Detect which cell encompasses the target text, then output its [x, y] center coordinate. 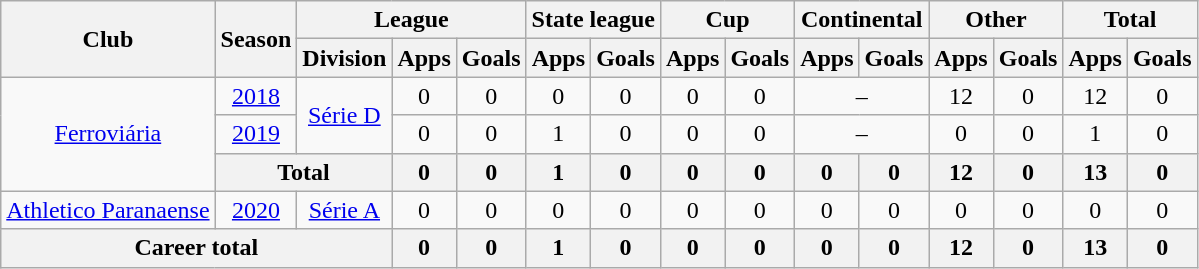
2019 [256, 134]
Athletico Paranaense [108, 210]
Division [344, 58]
League [412, 20]
Other [996, 20]
Cup [727, 20]
2018 [256, 96]
State league [593, 20]
Club [108, 39]
2020 [256, 210]
Ferroviária [108, 134]
Série D [344, 115]
Continental [862, 20]
Career total [196, 248]
Season [256, 39]
Série A [344, 210]
